Search for the cell housing the specified text and yield its [x, y] center coordinate. 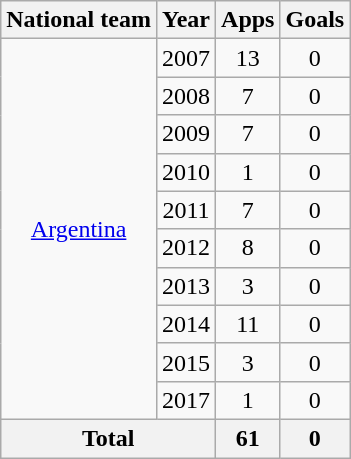
2009 [186, 134]
11 [248, 324]
Goals [315, 20]
8 [248, 248]
Argentina [79, 230]
Total [108, 438]
2017 [186, 400]
2007 [186, 58]
Apps [248, 20]
2012 [186, 248]
2014 [186, 324]
61 [248, 438]
2011 [186, 210]
National team [79, 20]
2008 [186, 96]
13 [248, 58]
2015 [186, 362]
Year [186, 20]
2013 [186, 286]
2010 [186, 172]
